For the text-containing cell, return its midpoint in [x, y] coordinate format. 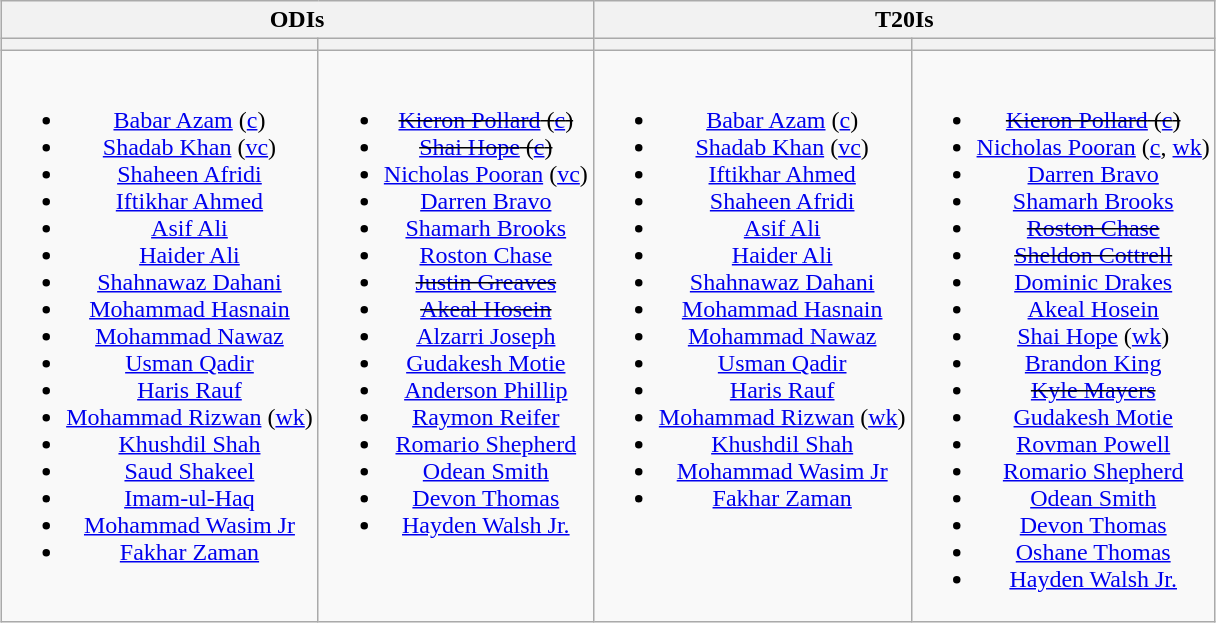
T20Is [904, 20]
ODIs [298, 20]
